Search for the cell housing the specified text and yield its [X, Y] center coordinate. 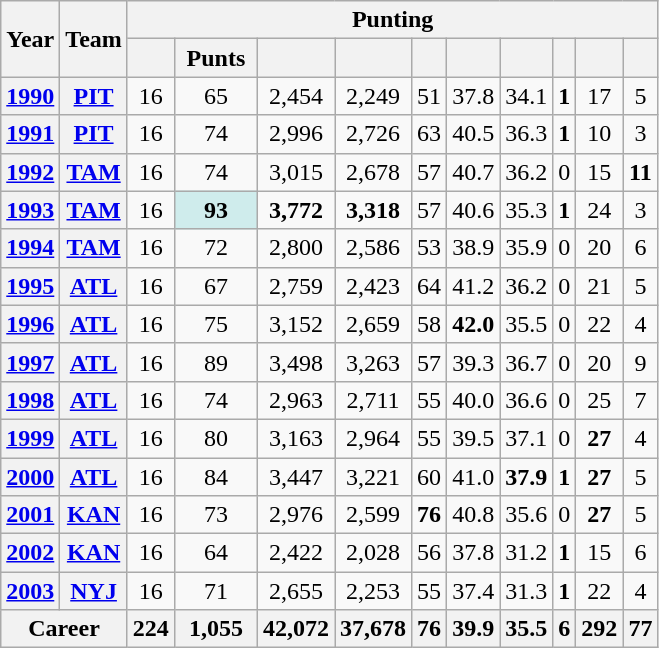
2001 [30, 515]
39.5 [474, 438]
37.9 [526, 477]
2,711 [374, 400]
39.3 [474, 362]
Punts [216, 58]
36.7 [526, 362]
31.2 [526, 553]
11 [640, 172]
56 [430, 553]
63 [430, 134]
41.0 [474, 477]
NYJ [94, 591]
1998 [30, 400]
1997 [30, 362]
37,678 [374, 629]
Punting [392, 20]
2,655 [296, 591]
1990 [30, 96]
72 [216, 248]
42,072 [296, 629]
36.6 [526, 400]
2,249 [374, 96]
2,599 [374, 515]
35.9 [526, 248]
77 [640, 629]
10 [600, 134]
38.9 [474, 248]
1994 [30, 248]
3,772 [296, 210]
37.1 [526, 438]
3,498 [296, 362]
2,423 [374, 286]
7 [640, 400]
39.9 [474, 629]
40.8 [474, 515]
3,015 [296, 172]
89 [216, 362]
17 [600, 96]
Year [30, 39]
2003 [30, 591]
93 [216, 210]
73 [216, 515]
53 [430, 248]
35.3 [526, 210]
51 [430, 96]
2,800 [296, 248]
1993 [30, 210]
2,253 [374, 591]
Team [94, 39]
58 [430, 324]
40.5 [474, 134]
2,586 [374, 248]
84 [216, 477]
42.0 [474, 324]
41.2 [474, 286]
2,454 [296, 96]
34.1 [526, 96]
3,163 [296, 438]
2,976 [296, 515]
1999 [30, 438]
Career [64, 629]
1992 [30, 172]
65 [216, 96]
2,726 [374, 134]
2,996 [296, 134]
71 [216, 591]
2000 [30, 477]
1,055 [216, 629]
2,963 [296, 400]
31.3 [526, 591]
2,678 [374, 172]
75 [216, 324]
25 [600, 400]
35.6 [526, 515]
1996 [30, 324]
3,152 [296, 324]
3,318 [374, 210]
3,221 [374, 477]
40.7 [474, 172]
3,447 [296, 477]
24 [600, 210]
2,759 [296, 286]
21 [600, 286]
60 [430, 477]
2,659 [374, 324]
36.3 [526, 134]
292 [600, 629]
224 [150, 629]
2002 [30, 553]
1991 [30, 134]
2,028 [374, 553]
67 [216, 286]
3,263 [374, 362]
1995 [30, 286]
9 [640, 362]
80 [216, 438]
2,422 [296, 553]
40.0 [474, 400]
2,964 [374, 438]
37.4 [474, 591]
40.6 [474, 210]
